Capture the cell that displays the provided text and extract its (x, y) central coordinate. 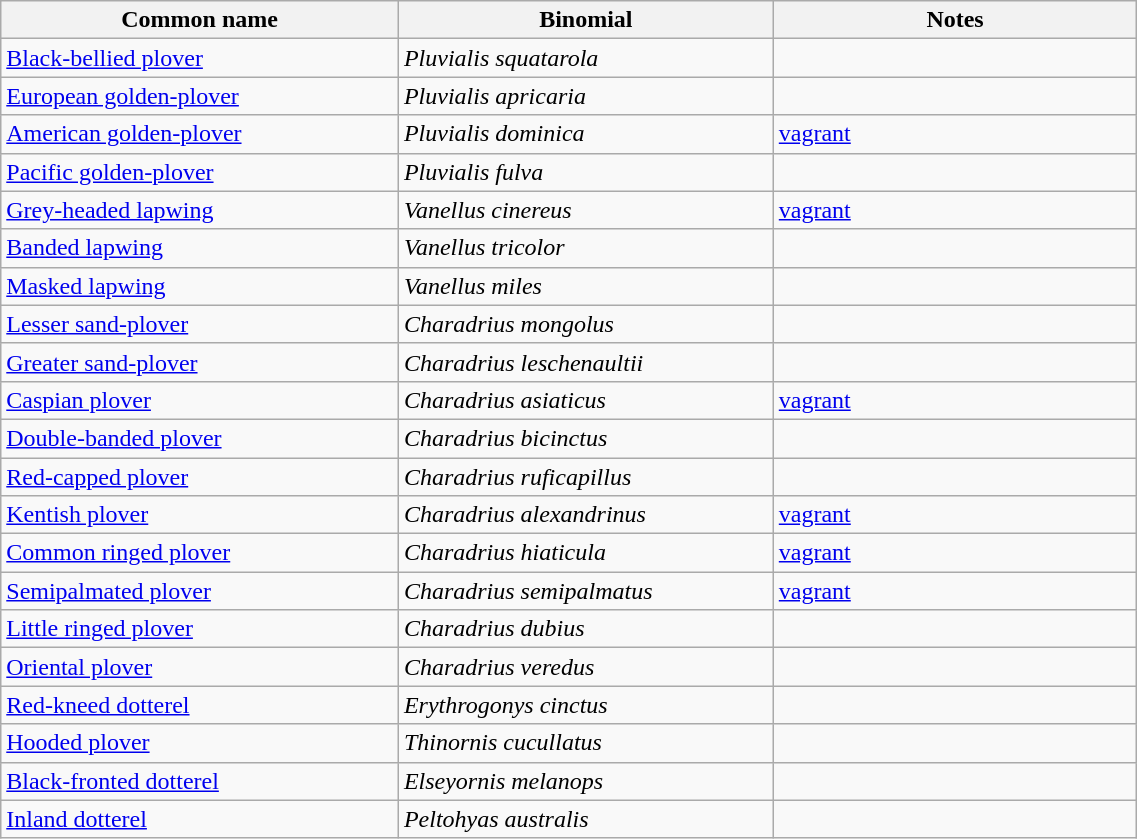
Thinornis cucullatus (586, 743)
Peltohyas australis (586, 819)
Pluvialis apricaria (586, 96)
Red-kneed dotterel (200, 705)
Kentish plover (200, 515)
Red-capped plover (200, 477)
Inland dotterel (200, 819)
Black-bellied plover (200, 58)
Pluvialis fulva (586, 172)
Pluvialis squatarola (586, 58)
Common name (200, 20)
Charadrius hiaticula (586, 553)
Black-fronted dotterel (200, 781)
Common ringed plover (200, 553)
Banded lapwing (200, 248)
Charadrius dubius (586, 629)
Charadrius mongolus (586, 324)
Lesser sand-plover (200, 324)
Oriental plover (200, 667)
Erythrogonys cinctus (586, 705)
Double-banded plover (200, 438)
European golden-plover (200, 96)
Masked lapwing (200, 286)
Semipalmated plover (200, 591)
Charadrius veredus (586, 667)
Charadrius bicinctus (586, 438)
Caspian plover (200, 400)
Charadrius leschenaultii (586, 362)
Notes (955, 20)
Vanellus miles (586, 286)
Charadrius alexandrinus (586, 515)
Charadrius semipalmatus (586, 591)
Grey-headed lapwing (200, 210)
Elseyornis melanops (586, 781)
Charadrius ruficapillus (586, 477)
American golden-plover (200, 134)
Hooded plover (200, 743)
Vanellus tricolor (586, 248)
Charadrius asiaticus (586, 400)
Vanellus cinereus (586, 210)
Binomial (586, 20)
Little ringed plover (200, 629)
Pacific golden-plover (200, 172)
Pluvialis dominica (586, 134)
Greater sand-plover (200, 362)
